Pinpoint the cell where the given text exists, returning its [X, Y] midpoint coordinate. 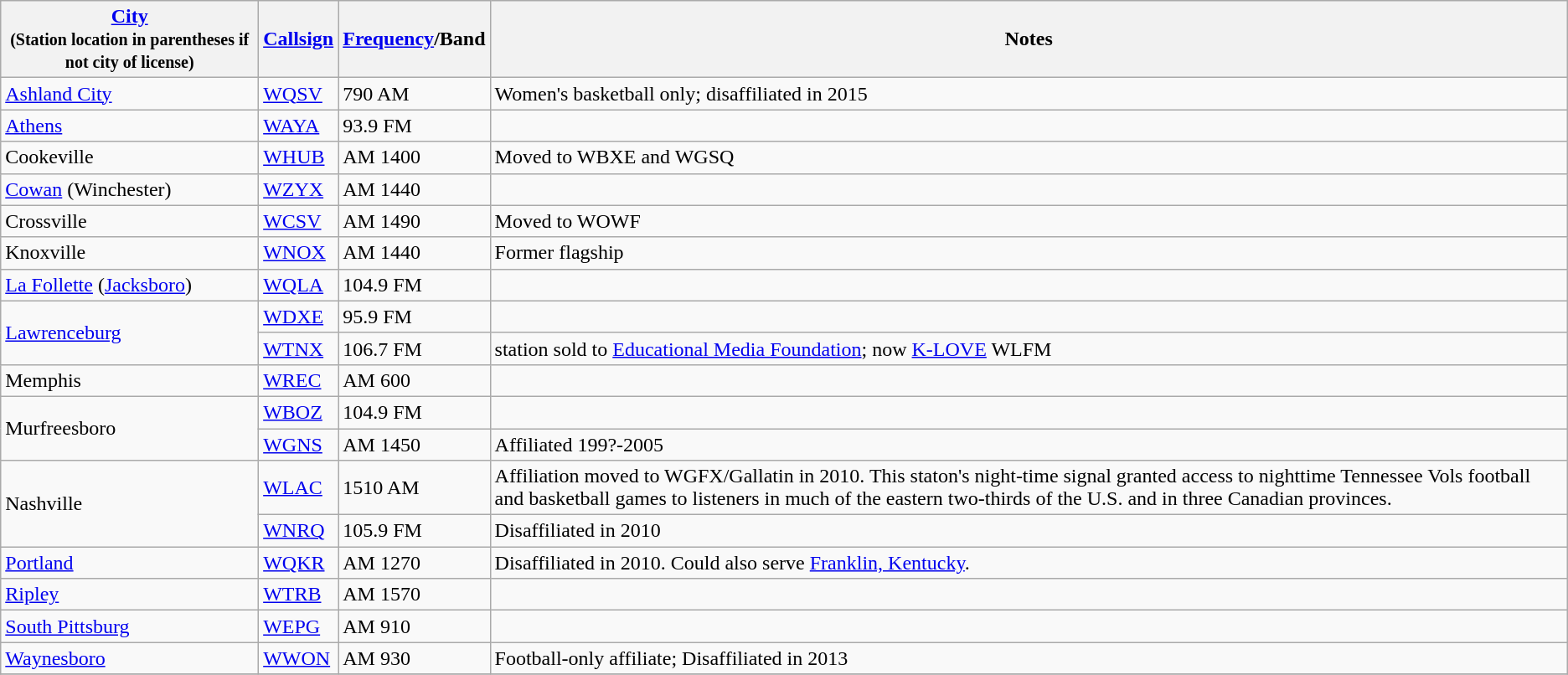
WLAC [298, 487]
1510 AM [414, 487]
Ripley [130, 595]
Women's basketball only; disaffiliated in 2015 [1029, 94]
Athens [130, 126]
Affiliated 199?-2005 [1029, 445]
Lawrenceburg [130, 332]
Former flagship [1029, 253]
WCSV [298, 221]
AM 1270 [414, 563]
Portland [130, 563]
Disaffiliated in 2010 [1029, 531]
790 AM [414, 94]
WQLA [298, 285]
Disaffiliated in 2010. Could also serve Franklin, Kentucky. [1029, 563]
WEPG [298, 626]
Moved to WOWF [1029, 221]
Ashland City [130, 94]
AM 1400 [414, 157]
WNRQ [298, 531]
WWON [298, 658]
WBOZ [298, 412]
Knoxville [130, 253]
105.9 FM [414, 531]
Waynesboro [130, 658]
City (Station location in parentheses if not city of license) [130, 39]
WAYA [298, 126]
95.9 FM [414, 317]
Notes [1029, 39]
Football-only affiliate; Disaffiliated in 2013 [1029, 658]
Nashville [130, 504]
Callsign [298, 39]
Frequency/Band [414, 39]
AM 1570 [414, 595]
South Pittsburg [130, 626]
La Follette (Jacksboro) [130, 285]
Memphis [130, 380]
AM 600 [414, 380]
106.7 FM [414, 348]
WZYX [298, 189]
WTRB [298, 595]
Moved to WBXE and WGSQ [1029, 157]
WTNX [298, 348]
station sold to Educational Media Foundation; now K-LOVE WLFM [1029, 348]
Crossville [130, 221]
WHUB [298, 157]
WNOX [298, 253]
WREC [298, 380]
Cowan (Winchester) [130, 189]
WQKR [298, 563]
WDXE [298, 317]
93.9 FM [414, 126]
Cookeville [130, 157]
Murfreesboro [130, 428]
AM 910 [414, 626]
WQSV [298, 94]
WGNS [298, 445]
AM 1490 [414, 221]
AM 1450 [414, 445]
AM 930 [414, 658]
